Identify which cell holds the provided text, then report its (x, y) central coordinate. 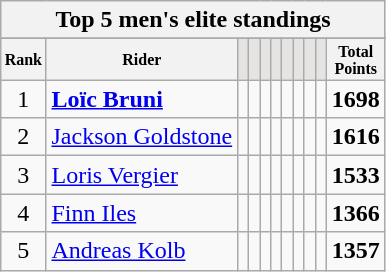
1366 (356, 213)
Rank (24, 60)
Top 5 men's elite standings (193, 20)
Rider (142, 60)
Loris Vergier (142, 175)
Jackson Goldstone (142, 137)
TotalPoints (356, 60)
3 (24, 175)
2 (24, 137)
4 (24, 213)
1 (24, 99)
5 (24, 251)
1357 (356, 251)
1698 (356, 99)
Loïc Bruni (142, 99)
1616 (356, 137)
Finn Iles (142, 213)
1533 (356, 175)
Andreas Kolb (142, 251)
